Return the [X, Y] coordinate for the center point of the cell that contains the specified text.  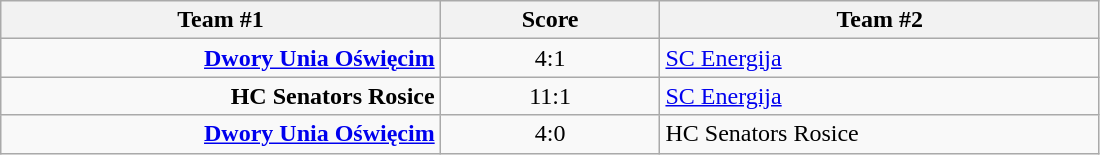
11:1 [550, 96]
4:1 [550, 58]
4:0 [550, 134]
Team #1 [220, 20]
Team #2 [880, 20]
Score [550, 20]
